Return the [x, y] coordinate for the center point of the cell that contains the specified text.  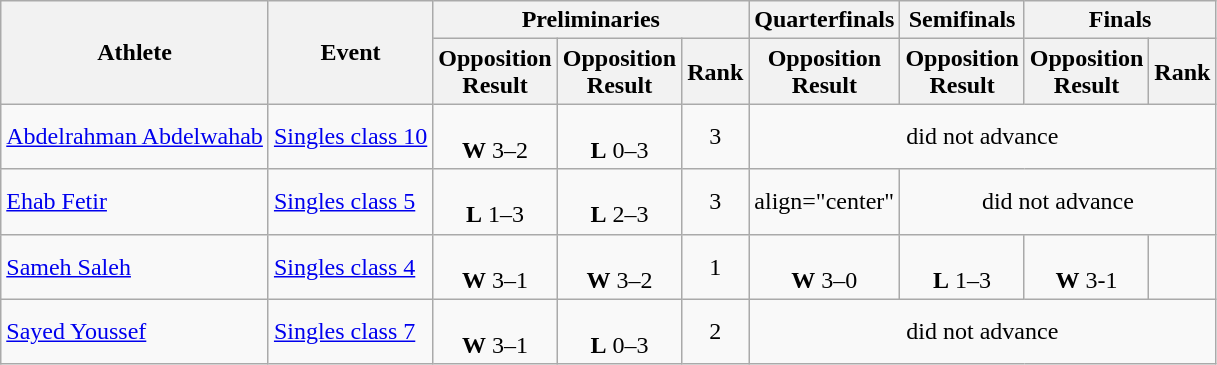
W 3–0 [824, 266]
Finals [1120, 20]
align="center" [824, 202]
Singles class 7 [350, 332]
Ehab Fetir [135, 202]
W 3-1 [1086, 266]
Singles class 5 [350, 202]
Event [350, 52]
Singles class 10 [350, 136]
Athlete [135, 52]
Sameh Saleh [135, 266]
L 2–3 [619, 202]
Abdelrahman Abdelwahab [135, 136]
1 [716, 266]
Semifinals [962, 20]
2 [716, 332]
Singles class 4 [350, 266]
Sayed Youssef [135, 332]
Preliminaries [591, 20]
Quarterfinals [824, 20]
